Find where the given text appears and provide that cell's center as (x, y) coordinate. 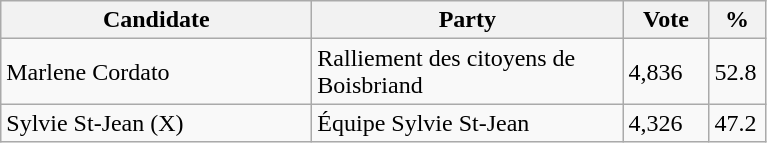
4,836 (666, 72)
Party (468, 20)
52.8 (737, 72)
4,326 (666, 123)
Ralliement des citoyens de Boisbriand (468, 72)
% (737, 20)
47.2 (737, 123)
Sylvie St-Jean (X) (156, 123)
Candidate (156, 20)
Marlene Cordato (156, 72)
Vote (666, 20)
Équipe Sylvie St-Jean (468, 123)
